Identify which cell holds the provided text, then report its [X, Y] central coordinate. 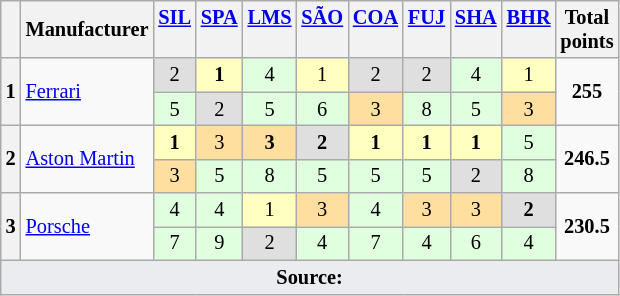
SIL [174, 29]
FUJ [426, 29]
Porsche [88, 226]
255 [586, 92]
SÃO [322, 29]
230.5 [586, 226]
COA [376, 29]
BHR [529, 29]
Source: [310, 277]
LMS [270, 29]
Aston Martin [88, 158]
9 [220, 243]
SPA [220, 29]
Totalpoints [586, 29]
SHA [476, 29]
Manufacturer [88, 29]
246.5 [586, 158]
Ferrari [88, 92]
